Extract the [x, y] coordinate from the center of the cell holding the provided text.  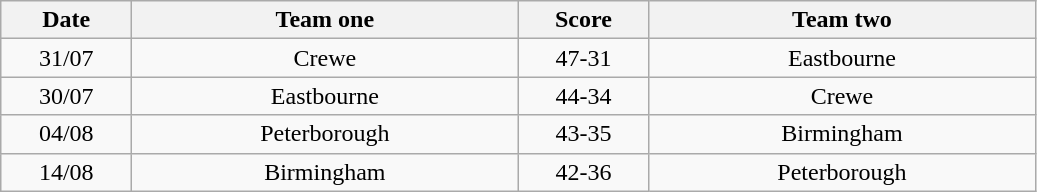
14/08 [66, 172]
31/07 [66, 58]
30/07 [66, 96]
44-34 [584, 96]
Team one [325, 20]
Team two [842, 20]
43-35 [584, 134]
Date [66, 20]
04/08 [66, 134]
47-31 [584, 58]
42-36 [584, 172]
Score [584, 20]
